Extract the [X, Y] coordinate from the center of the cell holding the provided text.  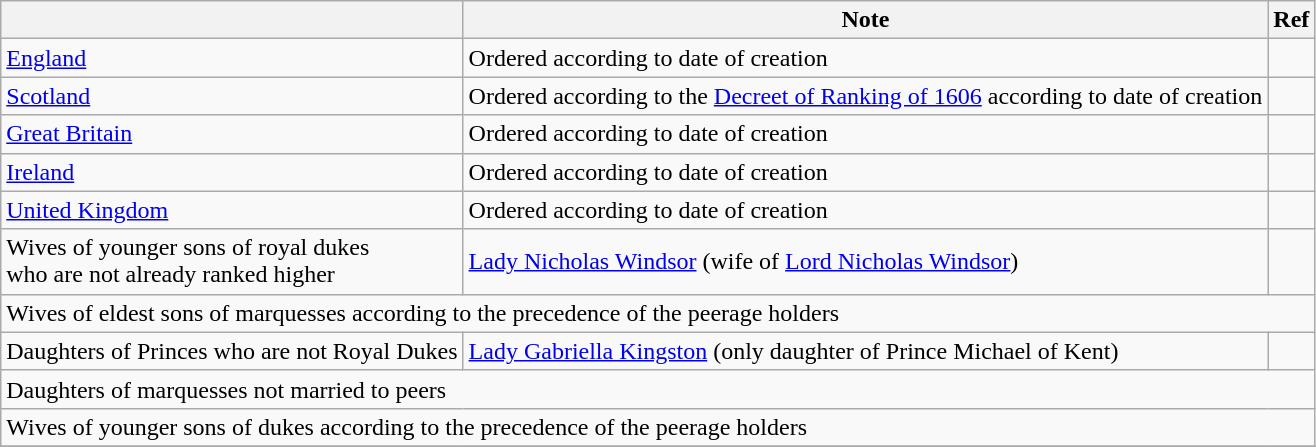
England [232, 58]
Ref [1292, 20]
Ireland [232, 172]
Wives of younger sons of royal dukeswho are not already ranked higher [232, 262]
Scotland [232, 96]
Wives of eldest sons of marquesses according to the precedence of the peerage holders [658, 313]
Lady Gabriella Kingston (only daughter of Prince Michael of Kent) [866, 351]
United Kingdom [232, 210]
Ordered according to the Decreet of Ranking of 1606 according to date of creation [866, 96]
Great Britain [232, 134]
Daughters of marquesses not married to peers [658, 389]
Daughters of Princes who are not Royal Dukes [232, 351]
Wives of younger sons of dukes according to the precedence of the peerage holders [658, 427]
Lady Nicholas Windsor (wife of Lord Nicholas Windsor) [866, 262]
Note [866, 20]
